Detect which cell encompasses the target text, then output its (X, Y) center coordinate. 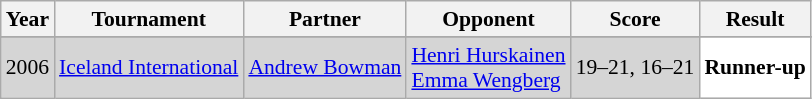
Iceland International (148, 68)
Andrew Bowman (324, 68)
Year (28, 19)
2006 (28, 68)
Result (754, 19)
Henri Hurskainen Emma Wengberg (488, 68)
19–21, 16–21 (636, 68)
Opponent (488, 19)
Tournament (148, 19)
Runner-up (754, 68)
Partner (324, 19)
Score (636, 19)
